Return [X, Y] of the center of cell containing provided text 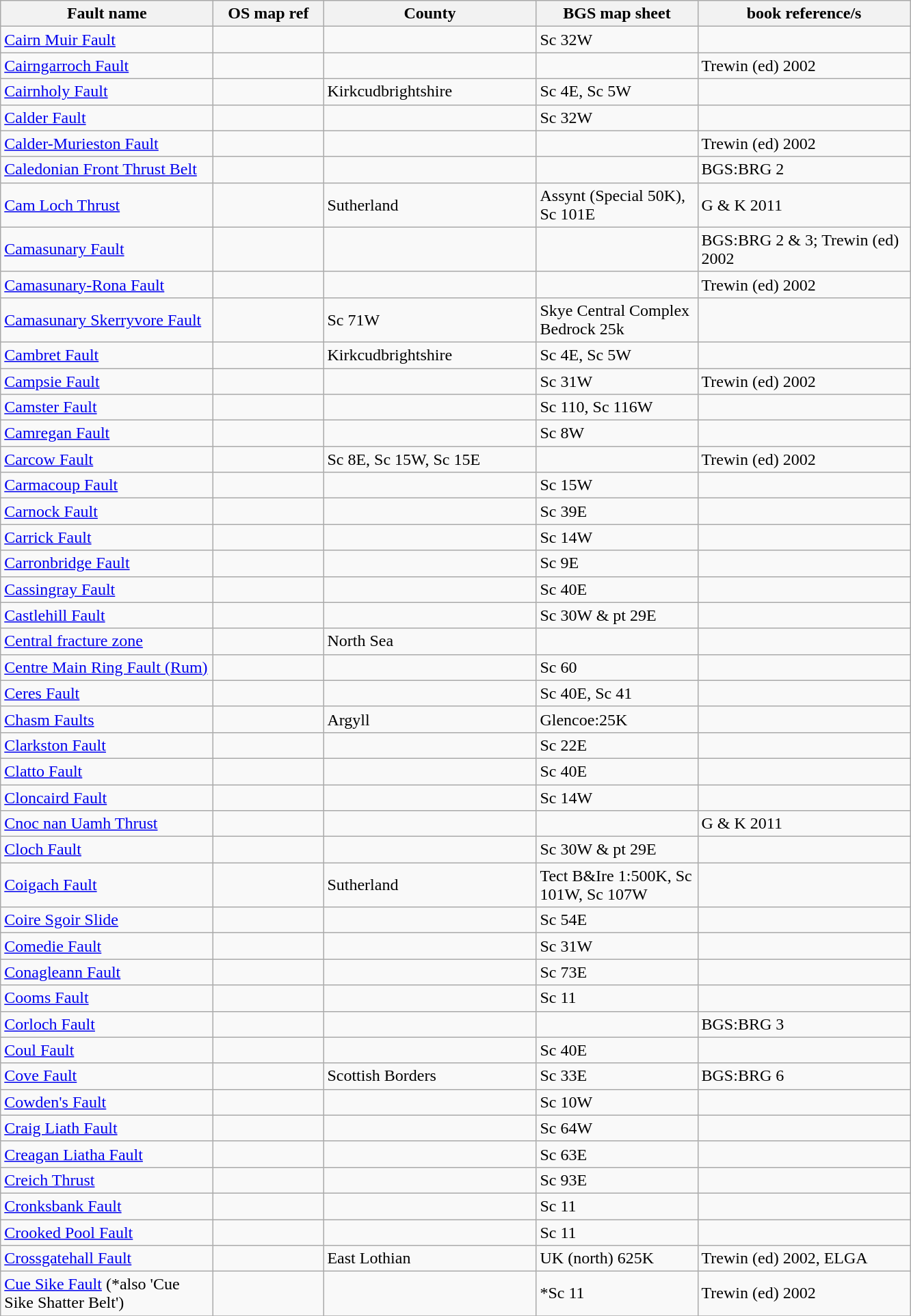
Ceres Fault [107, 693]
Sc 63E [617, 1154]
Crossgatehall Fault [107, 1259]
BGS:BRG 2 [804, 170]
Cowden's Fault [107, 1102]
Sc 54E [617, 920]
Sc 93E [617, 1180]
Corloch Fault [107, 1024]
Cairn Muir Fault [107, 40]
Assynt (Special 50K), Sc 101E [617, 205]
North Sea [430, 641]
Central fracture zone [107, 641]
Craig Liath Fault [107, 1128]
Glencoe:25K [617, 719]
Sc 10W [617, 1102]
Sc 8W [617, 433]
Centre Main Ring Fault (Rum) [107, 667]
Camster Fault [107, 407]
BGS map sheet [617, 14]
Scottish Borders [430, 1076]
Clarkston Fault [107, 745]
Cooms Fault [107, 998]
Chasm Faults [107, 719]
Cove Fault [107, 1076]
Cloncaird Fault [107, 798]
Camasunary Fault [107, 249]
Coire Sgoir Slide [107, 920]
Fault name [107, 14]
Coigach Fault [107, 885]
Cairnholy Fault [107, 92]
Crooked Pool Fault [107, 1233]
Carronbridge Fault [107, 563]
Sc 40E, Sc 41 [617, 693]
Sc 110, Sc 116W [617, 407]
Cambret Fault [107, 355]
Comedie Fault [107, 946]
Sc 15W [617, 485]
Castlehill Fault [107, 615]
County [430, 14]
Creich Thrust [107, 1180]
Cnoc nan Uamh Thrust [107, 824]
Cue Sike Fault (*also 'Cue Sike Shatter Belt') [107, 1293]
Campsie Fault [107, 381]
Clatto Fault [107, 771]
Tect B&Ire 1:500K, Sc 101W, Sc 107W [617, 885]
Carmacoup Fault [107, 485]
Trewin (ed) 2002, ELGA [804, 1259]
Sc 9E [617, 563]
Cassingray Fault [107, 589]
book reference/s [804, 14]
Sc 33E [617, 1076]
Cronksbank Fault [107, 1206]
BGS:BRG 3 [804, 1024]
Argyll [430, 719]
Camasunary-Rona Fault [107, 284]
Cloch Fault [107, 850]
BGS:BRG 6 [804, 1076]
Conagleann Fault [107, 972]
Skye Central Complex Bedrock 25k [617, 320]
Carnock Fault [107, 511]
Coul Fault [107, 1050]
Sc 39E [617, 511]
Sc 8E, Sc 15W, Sc 15E [430, 459]
*Sc 11 [617, 1293]
Sc 22E [617, 745]
Carcow Fault [107, 459]
Sc 64W [617, 1128]
UK (north) 625K [617, 1259]
East Lothian [430, 1259]
Sc 71W [430, 320]
Sc 73E [617, 972]
Sc 60 [617, 667]
Calder Fault [107, 118]
Creagan Liatha Fault [107, 1154]
Caledonian Front Thrust Belt [107, 170]
Cairngarroch Fault [107, 66]
BGS:BRG 2 & 3; Trewin (ed) 2002 [804, 249]
Camasunary Skerryvore Fault [107, 320]
Carrick Fault [107, 537]
OS map ref [268, 14]
Cam Loch Thrust [107, 205]
Camregan Fault [107, 433]
Calder-Murieston Fault [107, 144]
